Return the [x, y] coordinate for the center point of the cell that contains the specified text.  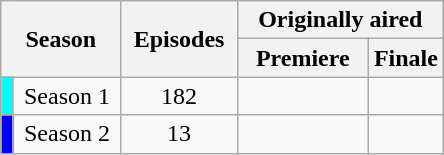
Finale [406, 58]
Premiere [302, 58]
Season 2 [67, 134]
13 [179, 134]
182 [179, 96]
Episodes [179, 39]
Season [61, 39]
Season 1 [67, 96]
Originally aired [340, 20]
